Pinpoint the cell where the given text exists, returning its (X, Y) midpoint coordinate. 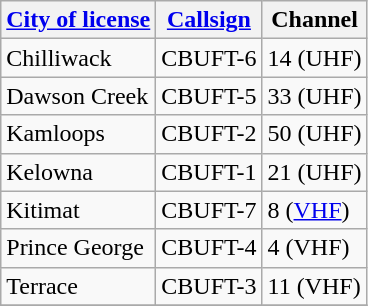
Kamloops (78, 134)
Prince George (78, 248)
Kitimat (78, 210)
CBUFT-7 (209, 210)
33 (UHF) (314, 96)
Channel (314, 20)
City of license (78, 20)
CBUFT-2 (209, 134)
21 (UHF) (314, 172)
50 (UHF) (314, 134)
11 (VHF) (314, 286)
Kelowna (78, 172)
8 (VHF) (314, 210)
CBUFT-3 (209, 286)
Chilliwack (78, 58)
4 (VHF) (314, 248)
14 (UHF) (314, 58)
CBUFT-1 (209, 172)
Callsign (209, 20)
CBUFT-4 (209, 248)
Dawson Creek (78, 96)
Terrace (78, 286)
CBUFT-6 (209, 58)
CBUFT-5 (209, 96)
